Extract the [X, Y] coordinate from the center of the cell holding the provided text.  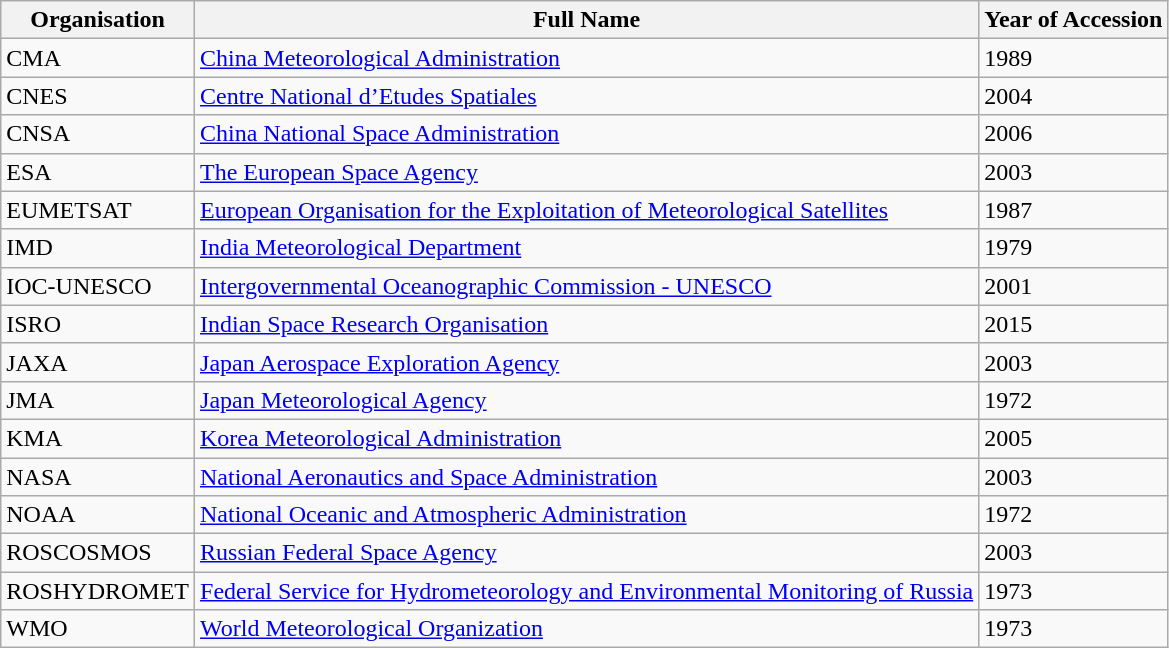
National Oceanic and Atmospheric Administration [587, 515]
NOAA [98, 515]
IOC-UNESCO [98, 286]
Japan Aerospace Exploration Agency [587, 362]
Russian Federal Space Agency [587, 553]
Indian Space Research Organisation [587, 324]
NASA [98, 477]
Organisation [98, 20]
ROSHYDROMET [98, 591]
1989 [1074, 58]
Intergovernmental Oceanographic Commission - UNESCO [587, 286]
2004 [1074, 96]
KMA [98, 438]
ESA [98, 172]
2005 [1074, 438]
India Meteorological Department [587, 248]
Year of Accession [1074, 20]
CNES [98, 96]
World Meteorological Organization [587, 629]
1979 [1074, 248]
2015 [1074, 324]
2001 [1074, 286]
JAXA [98, 362]
ISRO [98, 324]
ROSCOSMOS [98, 553]
Federal Service for Hydrometeorology and Environmental Monitoring of Russia [587, 591]
Japan Meteorological Agency [587, 400]
Centre National d’Etudes Spatiales [587, 96]
Full Name [587, 20]
China Meteorological Administration [587, 58]
European Organisation for the Exploitation of Meteorological Satellites [587, 210]
2006 [1074, 134]
IMD [98, 248]
National Aeronautics and Space Administration [587, 477]
The European Space Agency [587, 172]
CMA [98, 58]
1987 [1074, 210]
China National Space Administration [587, 134]
EUMETSAT [98, 210]
Korea Meteorological Administration [587, 438]
JMA [98, 400]
CNSA [98, 134]
WMO [98, 629]
